From the cell containing the given text, extract its center point as [x, y] coordinate. 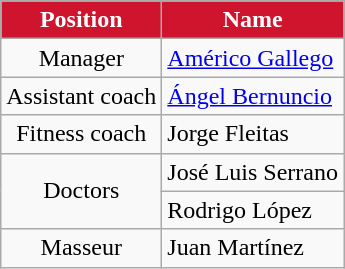
José Luis Serrano [253, 172]
Name [253, 20]
Masseur [82, 248]
Assistant coach [82, 96]
Fitness coach [82, 134]
Doctors [82, 191]
Ángel Bernuncio [253, 96]
Jorge Fleitas [253, 134]
Juan Martínez [253, 248]
Position [82, 20]
Rodrigo López [253, 210]
Américo Gallego [253, 58]
Manager [82, 58]
